For the text-containing cell, return its midpoint in [x, y] coordinate format. 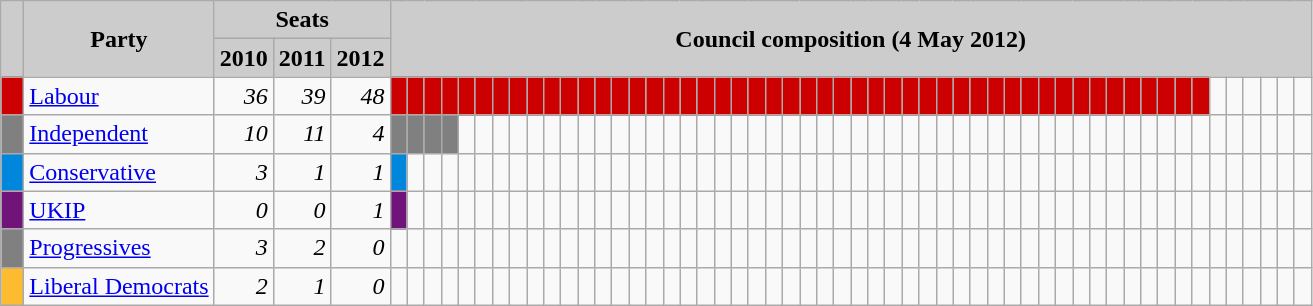
2011 [302, 58]
2012 [360, 58]
Party [119, 39]
39 [302, 96]
Progressives [119, 248]
Conservative [119, 172]
4 [360, 134]
UKIP [119, 210]
Seats [302, 20]
11 [302, 134]
48 [360, 96]
2010 [244, 58]
Independent [119, 134]
Liberal Democrats [119, 286]
Council composition (4 May 2012) [850, 39]
Labour [119, 96]
36 [244, 96]
10 [244, 134]
